From the cell containing the given text, extract its center point as (X, Y) coordinate. 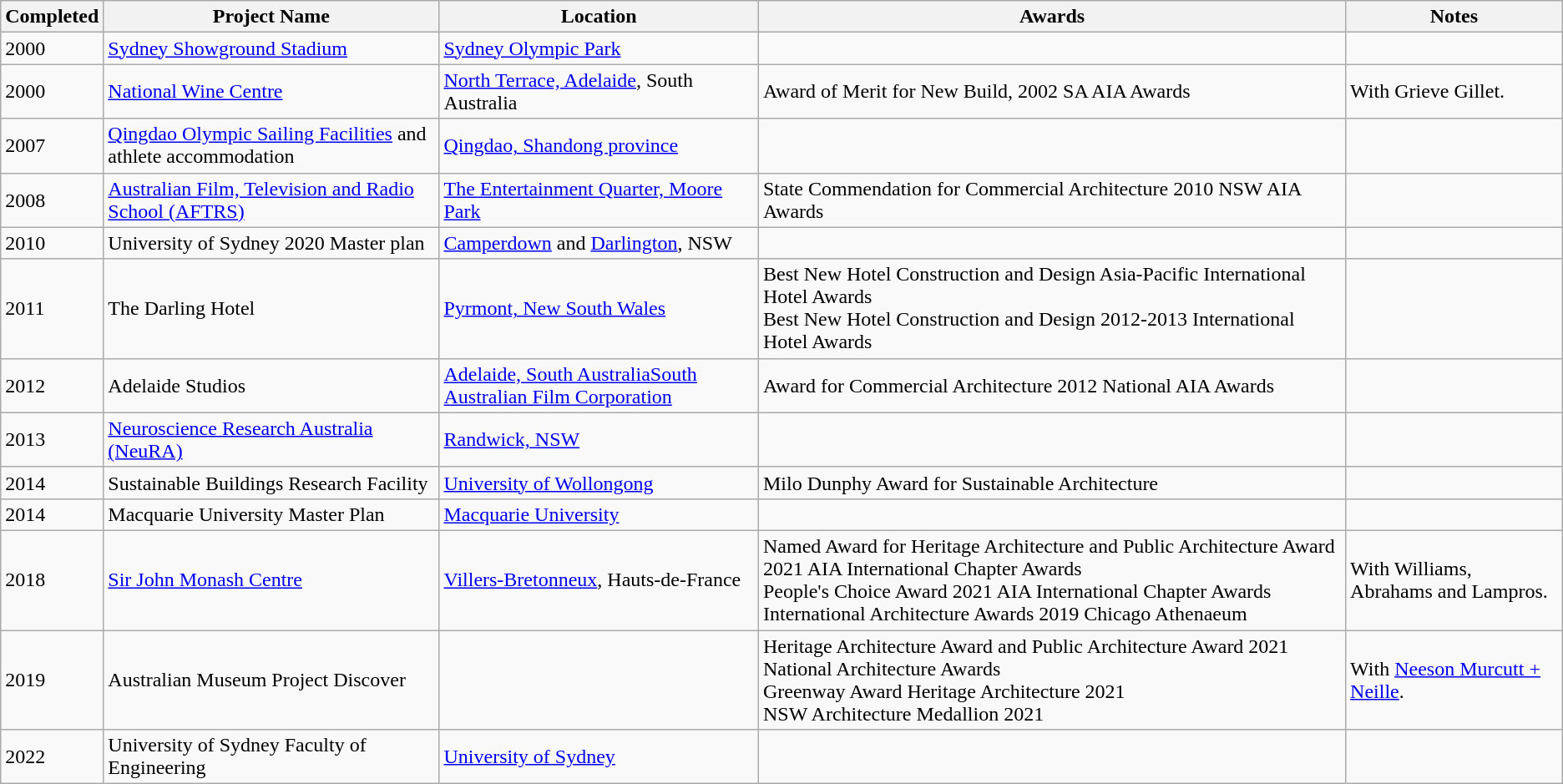
2010 (52, 243)
Macquarie University (599, 514)
Sydney Olympic Park (599, 48)
Villers-Bretonneux, Hauts-de-France (599, 579)
The Entertainment Quarter, Moore Park (599, 200)
Notes (1454, 17)
University of Wollongong (599, 483)
National Wine Centre (271, 92)
2019 (52, 680)
Milo Dunphy Award for Sustainable Architecture (1052, 483)
Macquarie University Master Plan (271, 514)
2013 (52, 439)
Qingdao, Shandong province (599, 145)
2018 (52, 579)
Sir John Monash Centre (271, 579)
Location (599, 17)
Neuroscience Research Australia (NeuRA) (271, 439)
Sydney Showground Stadium (271, 48)
University of Sydney (599, 756)
Awards (1052, 17)
Award of Merit for New Build, 2002 SA AIA Awards (1052, 92)
North Terrace, Adelaide, South Australia (599, 92)
Randwick, NSW (599, 439)
2011 (52, 309)
With Grieve Gillet. (1454, 92)
Qingdao Olympic Sailing Facilities and athlete accommodation (271, 145)
Adelaide, South AustraliaSouth Australian Film Corporation (599, 386)
2008 (52, 200)
With Williams, Abrahams and Lampros. (1454, 579)
Australian Museum Project Discover (271, 680)
Australian Film, Television and Radio School (AFTRS) (271, 200)
Camperdown and Darlington, NSW (599, 243)
2022 (52, 756)
University of Sydney Faculty of Engineering (271, 756)
2007 (52, 145)
State Commendation for Commercial Architecture 2010 NSW AIA Awards (1052, 200)
Adelaide Studios (271, 386)
With Neeson Murcutt + Neille. (1454, 680)
Award for Commercial Architecture 2012 National AIA Awards (1052, 386)
University of Sydney 2020 Master plan (271, 243)
Sustainable Buildings Research Facility (271, 483)
The Darling Hotel (271, 309)
Completed (52, 17)
Pyrmont, New South Wales (599, 309)
2012 (52, 386)
Project Name (271, 17)
